Find where the given text appears and provide that cell's center as [X, Y] coordinate. 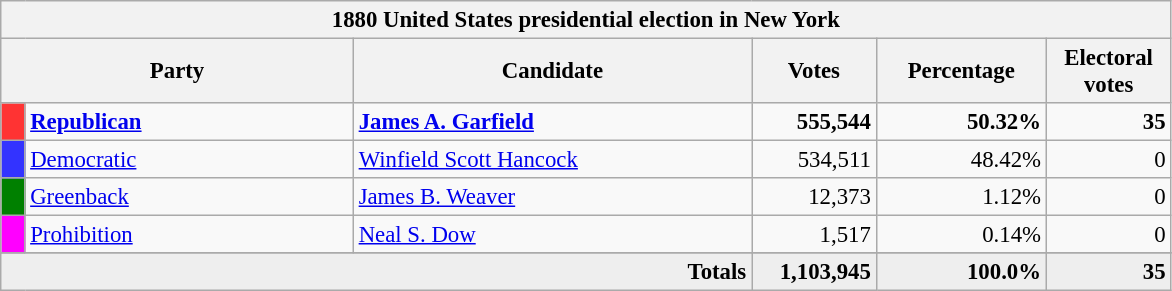
Percentage [961, 72]
534,511 [814, 160]
James B. Weaver [552, 197]
Neal S. Dow [552, 235]
35 [1108, 122]
Winfield Scott Hancock [552, 160]
Prohibition [189, 235]
1,517 [814, 235]
Electoral votes [1108, 72]
1.12% [961, 197]
Party [178, 72]
555,544 [814, 122]
0.14% [961, 235]
Republican [189, 122]
James A. Garfield [552, 122]
Greenback [189, 197]
48.42% [961, 160]
50.32% [961, 122]
12,373 [814, 197]
1880 United States presidential election in New York [586, 20]
Votes [814, 72]
Democratic [189, 160]
Candidate [552, 72]
